Return the [x, y] coordinate for the center point of the cell that contains the specified text.  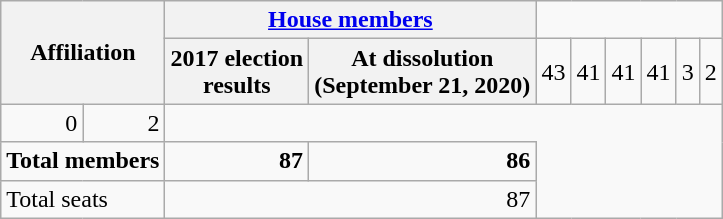
Total seats [83, 199]
Affiliation [83, 52]
0 [42, 123]
Total members [83, 161]
2017 electionresults [237, 72]
House members [350, 20]
3 [688, 72]
At dissolution (September 21, 2020) [422, 72]
43 [554, 72]
86 [422, 161]
